From the cell containing the given text, extract its center point as [x, y] coordinate. 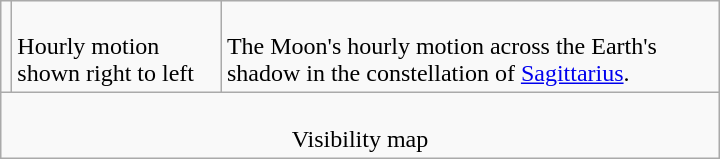
Visibility map [360, 126]
The Moon's hourly motion across the Earth's shadow in the constellation of Sagittarius. [470, 47]
Hourly motion shown right to left [117, 47]
